Pinpoint the cell where the given text exists, returning its (x, y) midpoint coordinate. 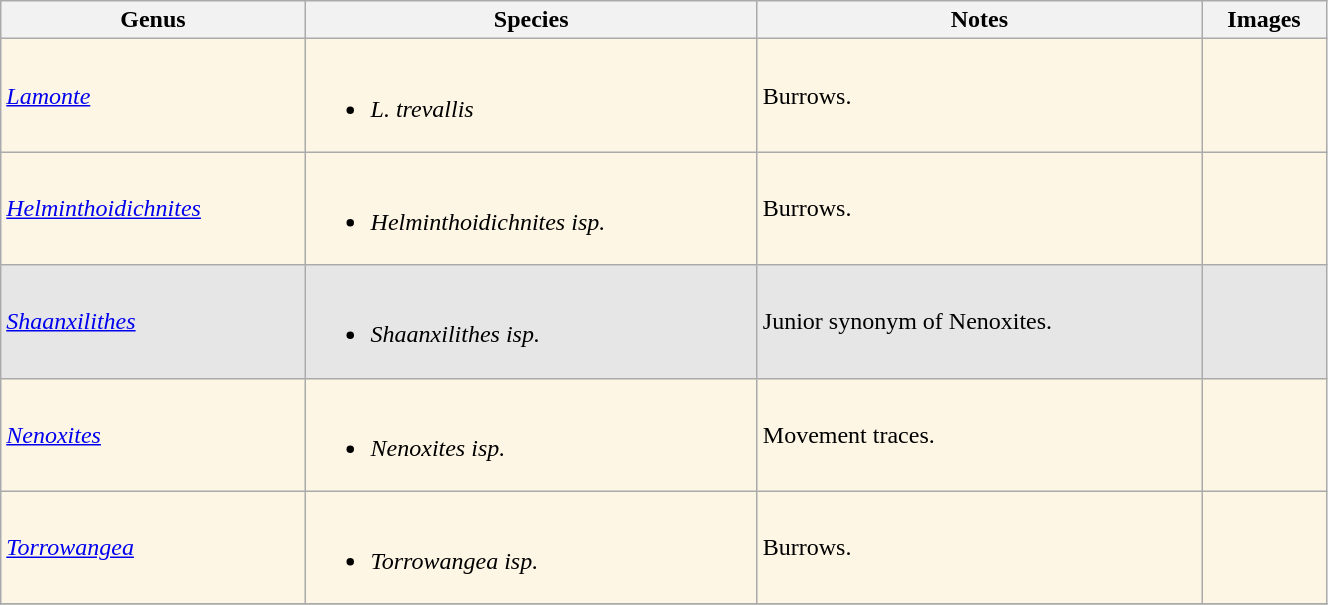
Images (1264, 20)
Lamonte (153, 96)
Torrowangea (153, 548)
Junior synonym of Nenoxites. (979, 322)
Torrowangea isp. (531, 548)
Notes (979, 20)
Helminthoidichnites (153, 208)
Shaanxilithes (153, 322)
Nenoxites (153, 434)
Movement traces. (979, 434)
L. trevallis (531, 96)
Genus (153, 20)
Helminthoidichnites isp. (531, 208)
Nenoxites isp. (531, 434)
Species (531, 20)
Shaanxilithes isp. (531, 322)
